Pinpoint the cell where the given text exists, returning its [X, Y] midpoint coordinate. 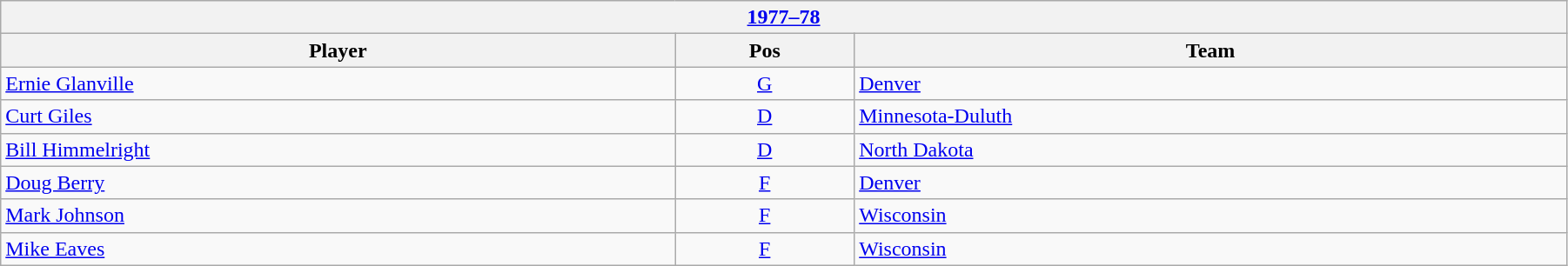
Bill Himmelright [338, 150]
Doug Berry [338, 183]
Ernie Glanville [338, 83]
1977–78 [784, 17]
Pos [765, 50]
North Dakota [1211, 150]
Curt Giles [338, 116]
Mike Eaves [338, 249]
Mark Johnson [338, 216]
Team [1211, 50]
Minnesota-Duluth [1211, 116]
G [765, 83]
Player [338, 50]
